Locate the cell with the specified text and output its (X, Y) center coordinate. 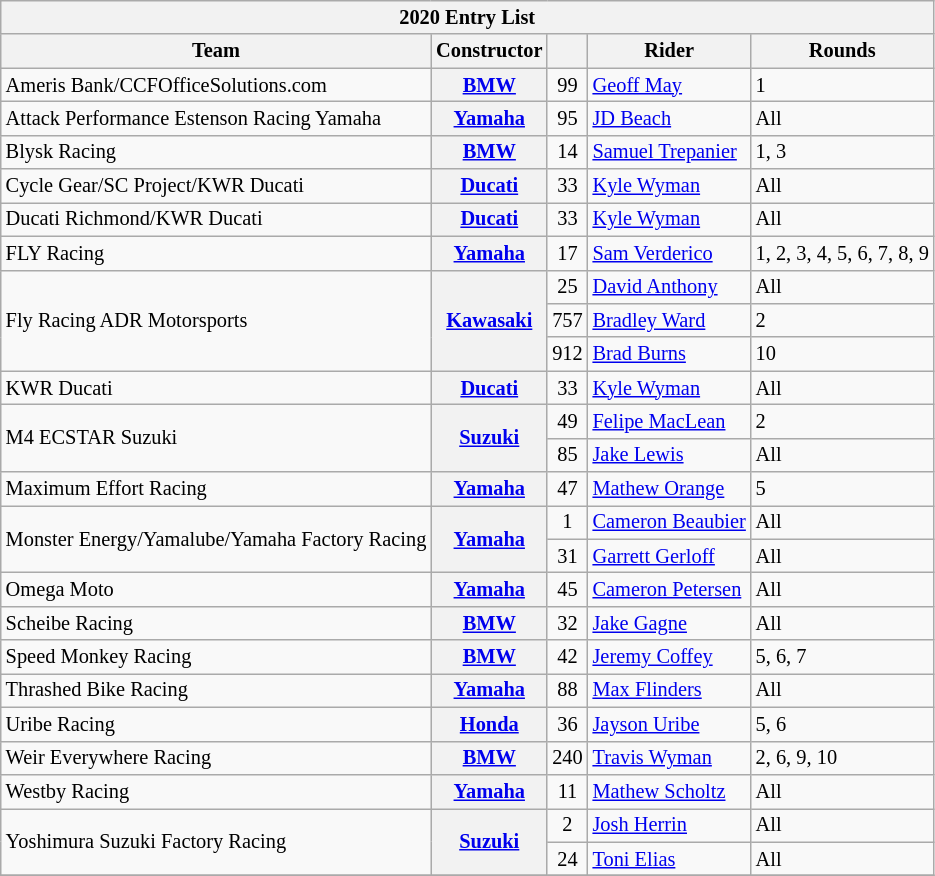
Cycle Gear/SC Project/KWR Ducati (216, 186)
17 (567, 253)
JD Beach (670, 118)
Mathew Orange (670, 489)
Jake Lewis (670, 455)
31 (567, 556)
5, 6, 7 (842, 657)
Speed Monkey Racing (216, 657)
49 (567, 421)
Sam Verderico (670, 253)
Samuel Trepanier (670, 152)
42 (567, 657)
Felipe MacLean (670, 421)
Max Flinders (670, 690)
Mathew Scholtz (670, 791)
Jayson Uribe (670, 724)
Honda (489, 724)
Uribe Racing (216, 724)
Attack Performance Estenson Racing Yamaha (216, 118)
Blysk Racing (216, 152)
240 (567, 758)
Westby Racing (216, 791)
Kawasaki (489, 320)
Rider (670, 51)
David Anthony (670, 287)
Ameris Bank/CCFOfficeSolutions.com (216, 85)
24 (567, 859)
5 (842, 489)
M4 ECSTAR Suzuki (216, 438)
1, 2, 3, 4, 5, 6, 7, 8, 9 (842, 253)
95 (567, 118)
5, 6 (842, 724)
Rounds (842, 51)
FLY Racing (216, 253)
757 (567, 320)
KWR Ducati (216, 388)
14 (567, 152)
99 (567, 85)
Maximum Effort Racing (216, 489)
11 (567, 791)
45 (567, 589)
85 (567, 455)
Travis Wyman (670, 758)
Jeremy Coffey (670, 657)
Thrashed Bike Racing (216, 690)
912 (567, 354)
Fly Racing ADR Motorsports (216, 320)
Bradley Ward (670, 320)
47 (567, 489)
Cameron Petersen (670, 589)
Team (216, 51)
2, 6, 9, 10 (842, 758)
32 (567, 623)
Monster Energy/Yamalube/Yamaha Factory Racing (216, 538)
10 (842, 354)
Scheibe Racing (216, 623)
Toni Elias (670, 859)
Yoshimura Suzuki Factory Racing (216, 842)
36 (567, 724)
Josh Herrin (670, 825)
Brad Burns (670, 354)
2020 Entry List (468, 17)
Weir Everywhere Racing (216, 758)
Garrett Gerloff (670, 556)
Constructor (489, 51)
Jake Gagne (670, 623)
1, 3 (842, 152)
25 (567, 287)
Cameron Beaubier (670, 522)
Ducati Richmond/KWR Ducati (216, 219)
Geoff May (670, 85)
88 (567, 690)
Omega Moto (216, 589)
